Provide the (X, Y) coordinate of the cell's center where the given text is located.  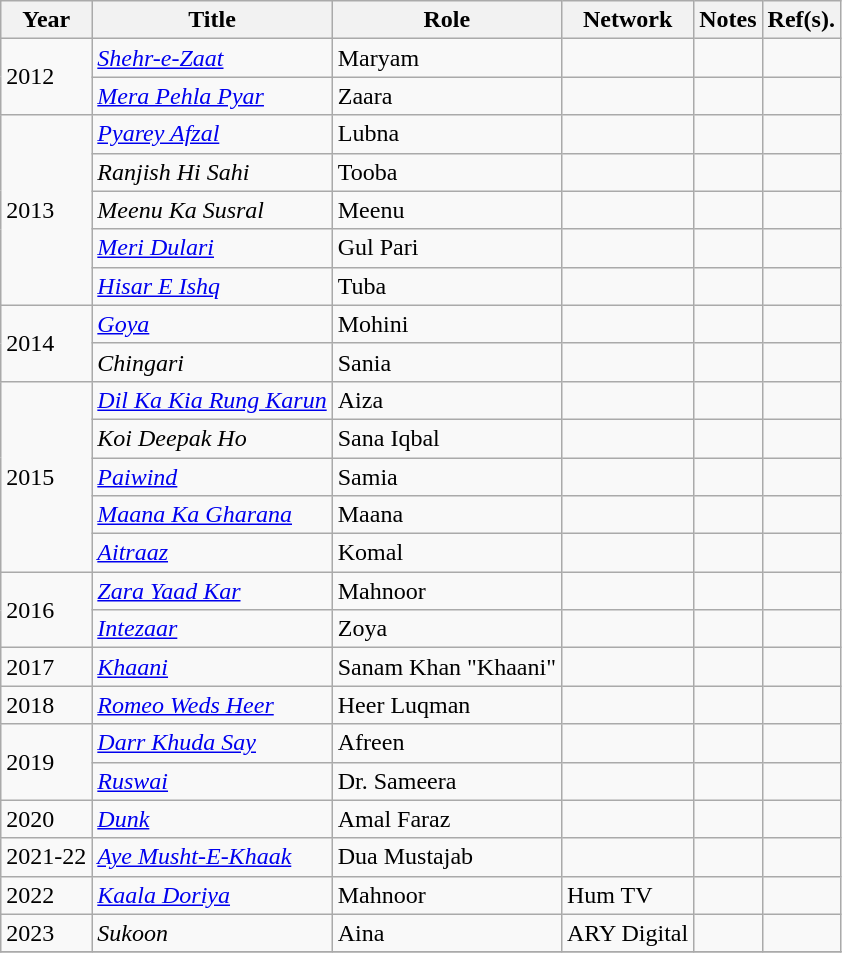
Dil Ka Kia Rung Karun (212, 400)
Notes (728, 20)
Network (627, 20)
Maana (446, 515)
2014 (46, 343)
Chingari (212, 362)
Mera Pehla Pyar (212, 96)
Romeo Weds Heer (212, 705)
2019 (46, 762)
Kaala Doriya (212, 895)
Sanam Khan "Khaani" (446, 667)
Zara Yaad Kar (212, 591)
Intezaar (212, 629)
Dua Mustajab (446, 857)
Title (212, 20)
Year (46, 20)
2016 (46, 610)
Zoya (446, 629)
Hum TV (627, 895)
2018 (46, 705)
ARY Digital (627, 933)
Paiwind (212, 477)
2023 (46, 933)
Ruswai (212, 781)
Meenu Ka Susral (212, 210)
Aitraaz (212, 553)
Afreen (446, 743)
Mohini (446, 324)
Koi Deepak Ho (212, 438)
2021-22 (46, 857)
Tuba (446, 286)
Pyarey Afzal (212, 134)
Heer Luqman (446, 705)
Dr. Sameera (446, 781)
Khaani (212, 667)
Meenu (446, 210)
2017 (46, 667)
Sukoon (212, 933)
Aina (446, 933)
2022 (46, 895)
Lubna (446, 134)
2020 (46, 819)
Shehr-e-Zaat (212, 58)
Amal Faraz (446, 819)
Samia (446, 477)
Ranjish Hi Sahi (212, 172)
Gul Pari (446, 248)
Aiza (446, 400)
2015 (46, 476)
Komal (446, 553)
Tooba (446, 172)
2013 (46, 210)
Maryam (446, 58)
Aye Musht-E-Khaak (212, 857)
Zaara (446, 96)
Darr Khuda Say (212, 743)
Dunk (212, 819)
Sania (446, 362)
Goya (212, 324)
Sana Iqbal (446, 438)
Maana Ka Gharana (212, 515)
Hisar E Ishq (212, 286)
Role (446, 20)
Ref(s). (801, 20)
2012 (46, 77)
Meri Dulari (212, 248)
